Search for the cell housing the specified text and yield its [x, y] center coordinate. 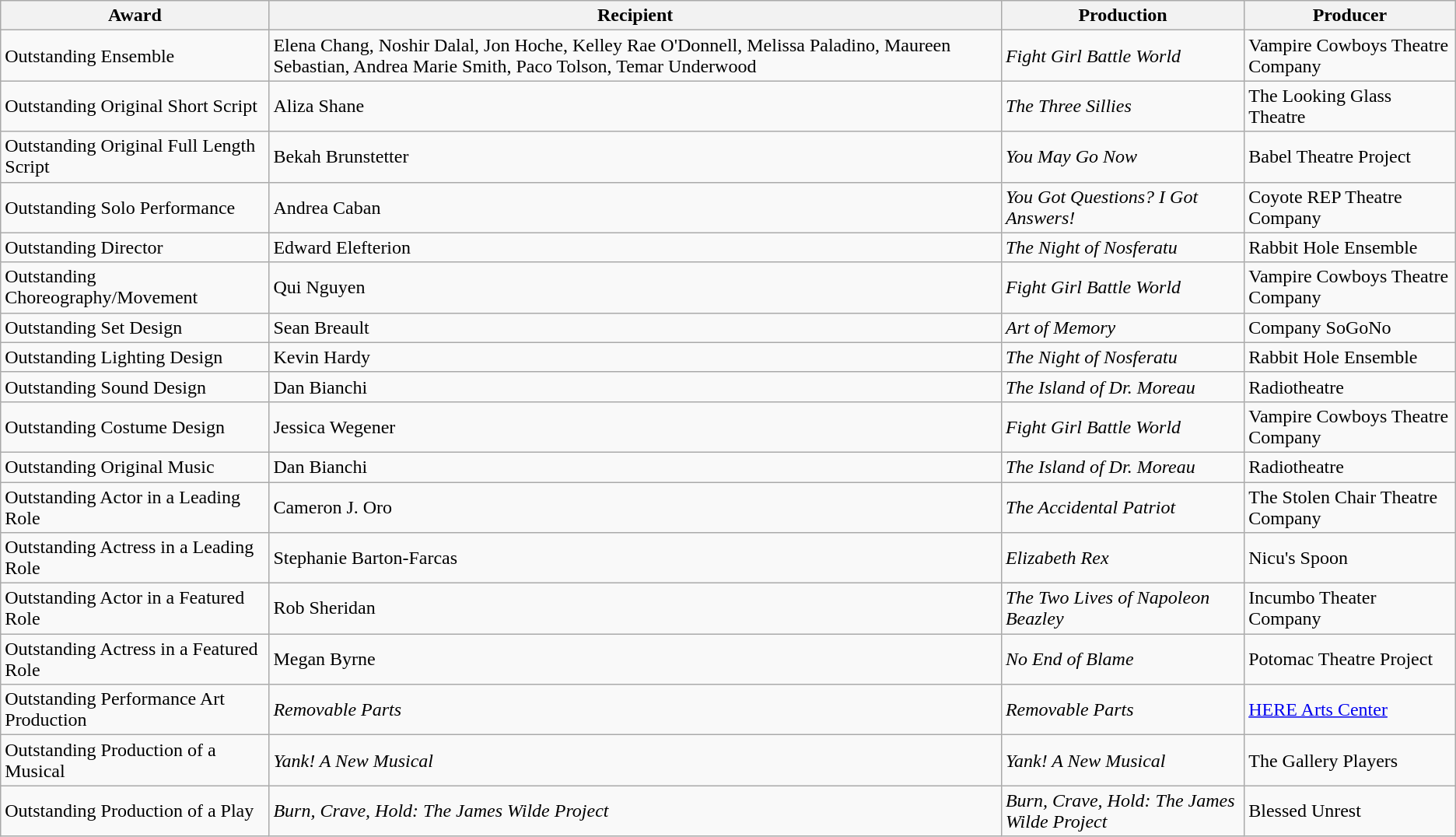
Stephanie Barton-Farcas [635, 559]
Producer [1350, 16]
Outstanding Sound Design [135, 387]
Qui Nguyen [635, 288]
Award [135, 16]
Cameron J. Oro [635, 507]
Aliza Shane [635, 106]
Outstanding Choreography/Movement [135, 288]
Outstanding Costume Design [135, 426]
Sean Breault [635, 327]
The Two Lives of Napoleon Beazley [1122, 608]
The Looking Glass Theatre [1350, 106]
Outstanding Actress in a Leading Role [135, 559]
Elizabeth Rex [1122, 559]
You May Go Now [1122, 157]
Company SoGoNo [1350, 327]
The Gallery Players [1350, 761]
Coyote REP Theatre Company [1350, 207]
No End of Blame [1122, 660]
Nicu's Spoon [1350, 559]
Jessica Wegener [635, 426]
You Got Questions? I Got Answers! [1122, 207]
Blessed Unrest [1350, 811]
Outstanding Performance Art Production [135, 709]
Outstanding Ensemble [135, 56]
Andrea Caban [635, 207]
Outstanding Set Design [135, 327]
The Stolen Chair Theatre Company [1350, 507]
Outstanding Production of a Musical [135, 761]
Outstanding Actor in a Leading Role [135, 507]
The Accidental Patriot [1122, 507]
Outstanding Production of a Play [135, 811]
Potomac Theatre Project [1350, 660]
HERE Arts Center [1350, 709]
Babel Theatre Project [1350, 157]
Elena Chang, Noshir Dalal, Jon Hoche, Kelley Rae O'Donnell, Melissa Paladino, Maureen Sebastian, Andrea Marie Smith, Paco Tolson, Temar Underwood [635, 56]
Outstanding Actor in a Featured Role [135, 608]
Bekah Brunstetter [635, 157]
Outstanding Director [135, 247]
Outstanding Original Full Length Script [135, 157]
Outstanding Solo Performance [135, 207]
Rob Sheridan [635, 608]
Recipient [635, 16]
Production [1122, 16]
Megan Byrne [635, 660]
Outstanding Original Music [135, 467]
Outstanding Actress in a Featured Role [135, 660]
Kevin Hardy [635, 357]
Edward Elefterion [635, 247]
Incumbo Theater Company [1350, 608]
Art of Memory [1122, 327]
The Three Sillies [1122, 106]
Outstanding Original Short Script [135, 106]
Outstanding Lighting Design [135, 357]
